Find where the given text appears and provide that cell's center as [X, Y] coordinate. 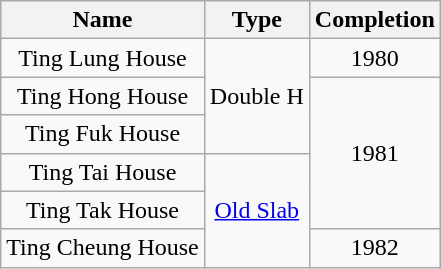
Ting Lung House [103, 58]
Ting Tai House [103, 172]
Type [256, 20]
Ting Fuk House [103, 134]
Double H [256, 96]
Completion [374, 20]
Ting Hong House [103, 96]
Ting Cheung House [103, 248]
1982 [374, 248]
Name [103, 20]
Old Slab [256, 210]
1980 [374, 58]
Ting Tak House [103, 210]
1981 [374, 153]
